Extract the (x, y) coordinate from the center of the cell holding the provided text.  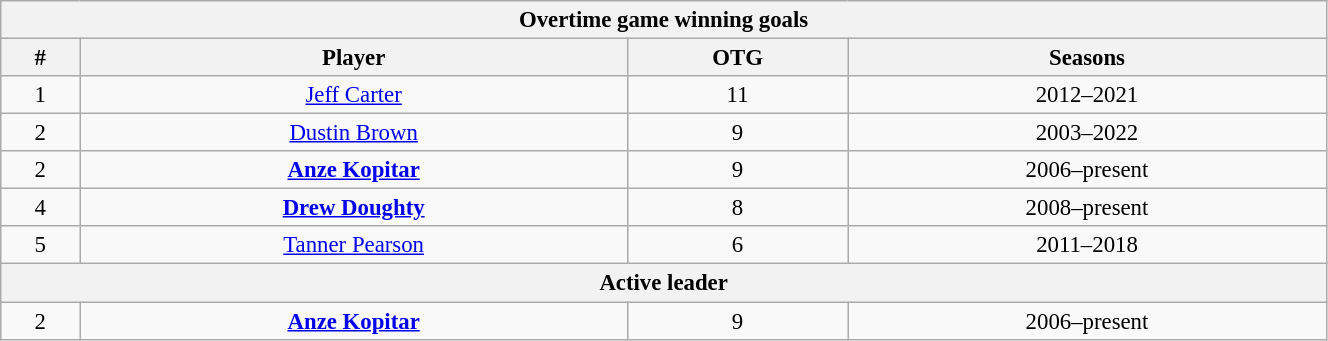
Player (354, 58)
Active leader (664, 283)
2003–2022 (1088, 133)
Jeff Carter (354, 95)
11 (738, 95)
Drew Doughty (354, 208)
2012–2021 (1088, 95)
2011–2018 (1088, 245)
Seasons (1088, 58)
OTG (738, 58)
5 (40, 245)
Overtime game winning goals (664, 20)
Tanner Pearson (354, 245)
4 (40, 208)
Dustin Brown (354, 133)
8 (738, 208)
2008–present (1088, 208)
1 (40, 95)
# (40, 58)
6 (738, 245)
